Detect which cell encompasses the target text, then output its [X, Y] center coordinate. 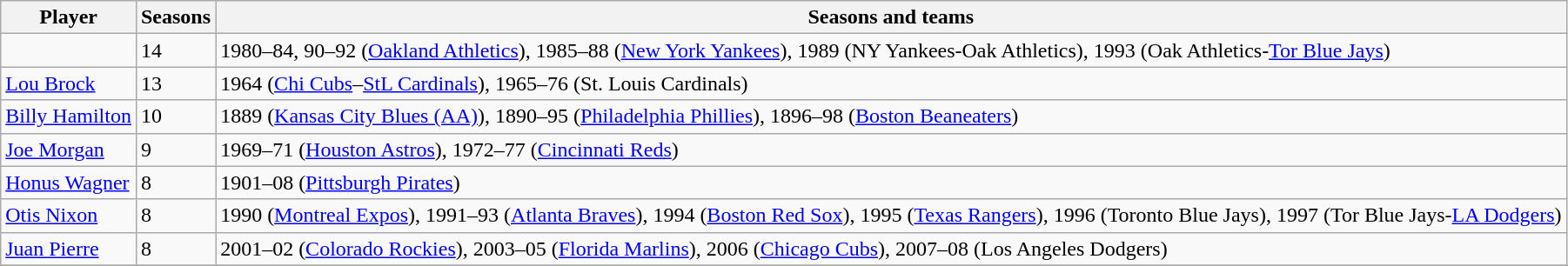
1901–08 (Pittsburgh Pirates) [891, 183]
10 [176, 116]
13 [176, 83]
1889 (Kansas City Blues (AA)), 1890–95 (Philadelphia Phillies), 1896–98 (Boston Beaneaters) [891, 116]
Otis Nixon [69, 216]
Honus Wagner [69, 183]
Seasons [176, 17]
Lou Brock [69, 83]
Juan Pierre [69, 249]
Billy Hamilton [69, 116]
Seasons and teams [891, 17]
Joe Morgan [69, 150]
2001–02 (Colorado Rockies), 2003–05 (Florida Marlins), 2006 (Chicago Cubs), 2007–08 (Los Angeles Dodgers) [891, 249]
9 [176, 150]
1969–71 (Houston Astros), 1972–77 (Cincinnati Reds) [891, 150]
Player [69, 17]
1980–84, 90–92 (Oakland Athletics), 1985–88 (New York Yankees), 1989 (NY Yankees-Oak Athletics), 1993 (Oak Athletics-Tor Blue Jays) [891, 50]
1964 (Chi Cubs–StL Cardinals), 1965–76 (St. Louis Cardinals) [891, 83]
14 [176, 50]
